For the text-containing cell, return its midpoint in (x, y) coordinate format. 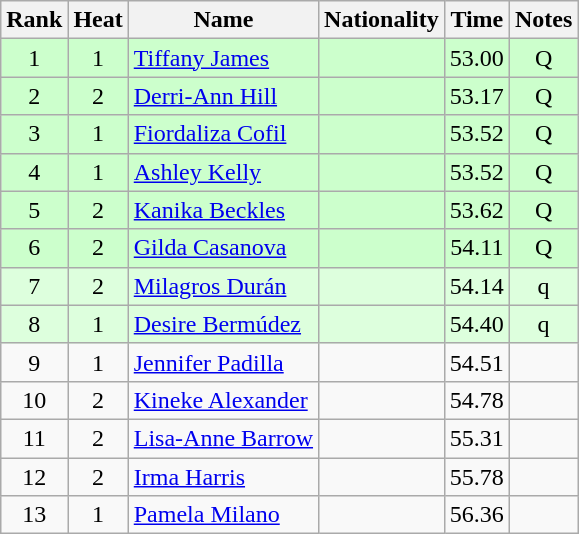
Rank (34, 20)
Pamela Milano (223, 515)
54.40 (476, 324)
55.31 (476, 438)
Tiffany James (223, 58)
Name (223, 20)
54.11 (476, 248)
Kanika Beckles (223, 210)
Time (476, 20)
Jennifer Padilla (223, 362)
Nationality (382, 20)
Lisa-Anne Barrow (223, 438)
Kineke Alexander (223, 400)
56.36 (476, 515)
Fiordaliza Cofil (223, 134)
54.78 (476, 400)
9 (34, 362)
53.17 (476, 96)
Desire Bermúdez (223, 324)
Irma Harris (223, 477)
Heat (98, 20)
53.00 (476, 58)
13 (34, 515)
Notes (543, 20)
5 (34, 210)
54.14 (476, 286)
8 (34, 324)
54.51 (476, 362)
53.62 (476, 210)
55.78 (476, 477)
6 (34, 248)
Milagros Durán (223, 286)
Derri-Ann Hill (223, 96)
12 (34, 477)
11 (34, 438)
3 (34, 134)
10 (34, 400)
4 (34, 172)
7 (34, 286)
Ashley Kelly (223, 172)
Gilda Casanova (223, 248)
